Identify which cell holds the provided text, then report its [x, y] central coordinate. 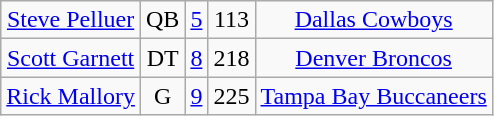
Rick Mallory [71, 96]
5 [196, 20]
DT [162, 58]
225 [232, 96]
Dallas Cowboys [374, 20]
QB [162, 20]
9 [196, 96]
8 [196, 58]
G [162, 96]
113 [232, 20]
218 [232, 58]
Tampa Bay Buccaneers [374, 96]
Steve Pelluer [71, 20]
Denver Broncos [374, 58]
Scott Garnett [71, 58]
